From the cell containing the given text, extract its center point as (X, Y) coordinate. 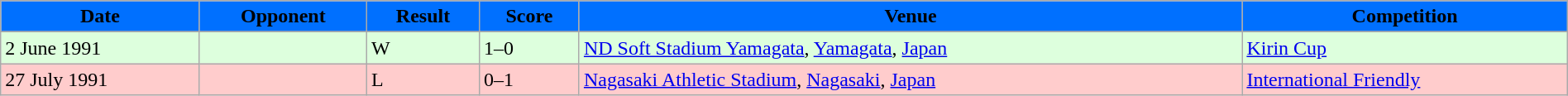
1–0 (529, 48)
Competition (1404, 17)
27 July 1991 (100, 79)
L (423, 79)
Opponent (283, 17)
Nagasaki Athletic Stadium, Nagasaki, Japan (910, 79)
Result (423, 17)
Date (100, 17)
0–1 (529, 79)
ND Soft Stadium Yamagata, Yamagata, Japan (910, 48)
Kirin Cup (1404, 48)
Score (529, 17)
W (423, 48)
Venue (910, 17)
2 June 1991 (100, 48)
International Friendly (1404, 79)
